Detect which cell encompasses the target text, then output its (X, Y) center coordinate. 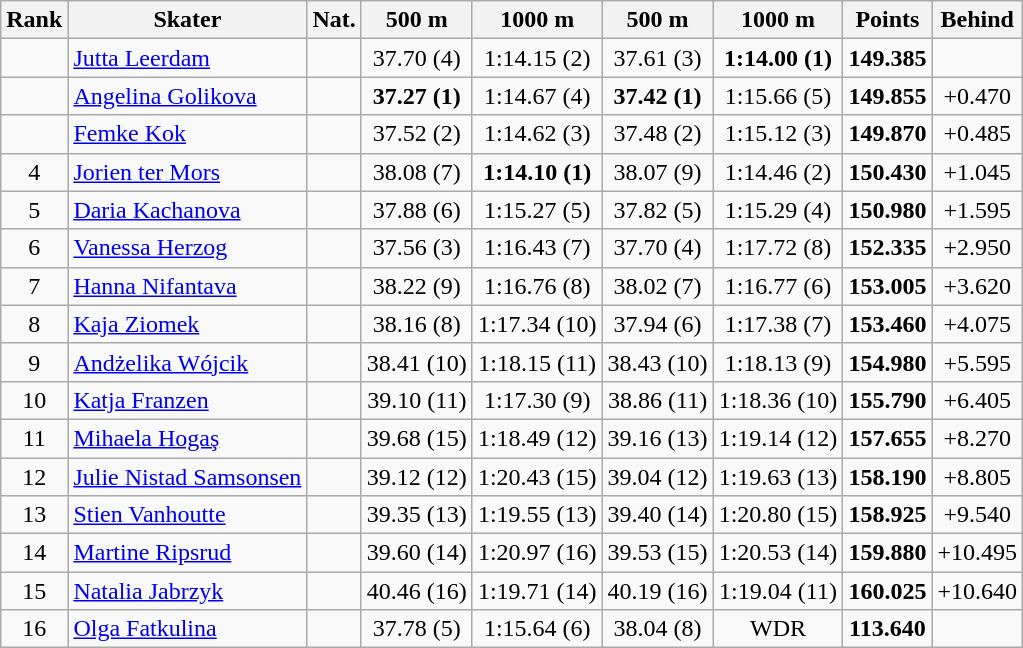
37.78 (5) (416, 629)
153.005 (888, 286)
37.61 (3) (658, 58)
1:19.04 (11) (778, 591)
39.16 (13) (658, 438)
152.335 (888, 248)
39.04 (12) (658, 477)
38.43 (10) (658, 362)
1:17.34 (10) (537, 324)
37.94 (6) (658, 324)
39.10 (11) (416, 400)
38.41 (10) (416, 362)
Skater (188, 20)
+5.595 (978, 362)
37.88 (6) (416, 210)
9 (34, 362)
1:19.63 (13) (778, 477)
Nat. (334, 20)
160.025 (888, 591)
+8.270 (978, 438)
158.925 (888, 515)
16 (34, 629)
8 (34, 324)
1:20.80 (15) (778, 515)
+9.540 (978, 515)
1:16.76 (8) (537, 286)
149.855 (888, 96)
+3.620 (978, 286)
+4.075 (978, 324)
Rank (34, 20)
149.870 (888, 134)
5 (34, 210)
40.46 (16) (416, 591)
Natalia Jabrzyk (188, 591)
150.430 (888, 172)
1:19.14 (12) (778, 438)
1:15.27 (5) (537, 210)
13 (34, 515)
38.07 (9) (658, 172)
+8.805 (978, 477)
Martine Ripsrud (188, 553)
1:14.67 (4) (537, 96)
1:15.64 (6) (537, 629)
39.40 (14) (658, 515)
39.60 (14) (416, 553)
39.12 (12) (416, 477)
1:19.71 (14) (537, 591)
Points (888, 20)
1:14.46 (2) (778, 172)
+1.045 (978, 172)
+0.485 (978, 134)
Andżelika Wójcik (188, 362)
155.790 (888, 400)
37.56 (3) (416, 248)
39.68 (15) (416, 438)
12 (34, 477)
37.82 (5) (658, 210)
1:15.66 (5) (778, 96)
1:20.43 (15) (537, 477)
39.53 (15) (658, 553)
6 (34, 248)
1:17.30 (9) (537, 400)
150.980 (888, 210)
10 (34, 400)
158.190 (888, 477)
+1.595 (978, 210)
154.980 (888, 362)
Femke Kok (188, 134)
1:19.55 (13) (537, 515)
1:14.10 (1) (537, 172)
Mihaela Hogaş (188, 438)
1:18.13 (9) (778, 362)
1:18.49 (12) (537, 438)
1:20.53 (14) (778, 553)
Vanessa Herzog (188, 248)
4 (34, 172)
39.35 (13) (416, 515)
1:18.15 (11) (537, 362)
38.86 (11) (658, 400)
+6.405 (978, 400)
Olga Fatkulina (188, 629)
1:20.97 (16) (537, 553)
1:14.15 (2) (537, 58)
1:16.43 (7) (537, 248)
+10.640 (978, 591)
38.16 (8) (416, 324)
113.640 (888, 629)
Angelina Golikova (188, 96)
+0.470 (978, 96)
40.19 (16) (658, 591)
38.04 (8) (658, 629)
WDR (778, 629)
Hanna Nifantava (188, 286)
157.655 (888, 438)
159.880 (888, 553)
1:14.62 (3) (537, 134)
1:18.36 (10) (778, 400)
7 (34, 286)
Katja Franzen (188, 400)
1:16.77 (6) (778, 286)
38.08 (7) (416, 172)
153.460 (888, 324)
1:15.12 (3) (778, 134)
1:17.38 (7) (778, 324)
37.27 (1) (416, 96)
37.52 (2) (416, 134)
1:15.29 (4) (778, 210)
+10.495 (978, 553)
11 (34, 438)
Kaja Ziomek (188, 324)
38.02 (7) (658, 286)
Jutta Leerdam (188, 58)
1:14.00 (1) (778, 58)
Stien Vanhoutte (188, 515)
15 (34, 591)
1:17.72 (8) (778, 248)
Behind (978, 20)
Daria Kachanova (188, 210)
149.385 (888, 58)
Jorien ter Mors (188, 172)
37.42 (1) (658, 96)
14 (34, 553)
+2.950 (978, 248)
38.22 (9) (416, 286)
37.48 (2) (658, 134)
Julie Nistad Samsonsen (188, 477)
